Capture the cell that displays the provided text and extract its (x, y) central coordinate. 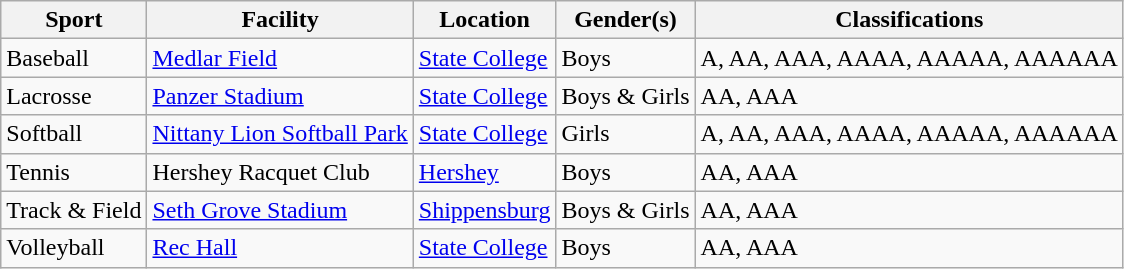
Girls (626, 134)
Panzer Stadium (280, 96)
Hershey (484, 172)
Sport (74, 20)
Rec Hall (280, 248)
Lacrosse (74, 96)
Location (484, 20)
Tennis (74, 172)
Gender(s) (626, 20)
Facility (280, 20)
Nittany Lion Softball Park (280, 134)
Baseball (74, 58)
Classifications (909, 20)
Shippensburg (484, 210)
Track & Field (74, 210)
Volleyball (74, 248)
Hershey Racquet Club (280, 172)
Softball (74, 134)
Seth Grove Stadium (280, 210)
Medlar Field (280, 58)
